Output the (X, Y) coordinate of the center of the cell containing the given text.  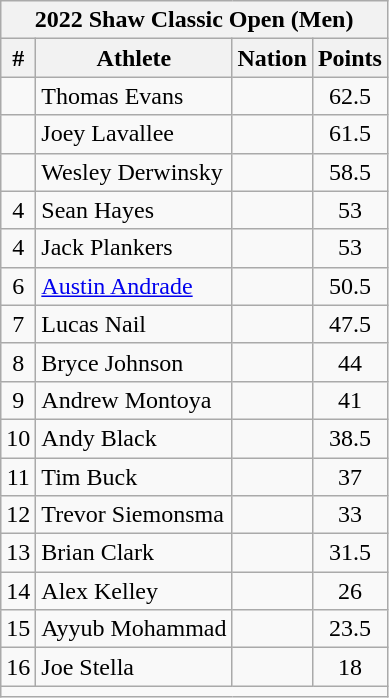
Nation (272, 58)
62.5 (350, 96)
Tim Buck (134, 477)
26 (350, 591)
Austin Andrade (134, 286)
Bryce Johnson (134, 362)
Trevor Siemonsma (134, 515)
Joey Lavallee (134, 134)
Andy Black (134, 438)
41 (350, 400)
37 (350, 477)
Brian Clark (134, 553)
6 (18, 286)
Andrew Montoya (134, 400)
14 (18, 591)
31.5 (350, 553)
Sean Hayes (134, 210)
11 (18, 477)
58.5 (350, 172)
8 (18, 362)
7 (18, 324)
Wesley Derwinsky (134, 172)
12 (18, 515)
50.5 (350, 286)
38.5 (350, 438)
Thomas Evans (134, 96)
Points (350, 58)
Ayyub Mohammad (134, 629)
16 (18, 667)
9 (18, 400)
Athlete (134, 58)
Jack Plankers (134, 248)
10 (18, 438)
23.5 (350, 629)
# (18, 58)
47.5 (350, 324)
61.5 (350, 134)
Alex Kelley (134, 591)
44 (350, 362)
Lucas Nail (134, 324)
33 (350, 515)
13 (18, 553)
15 (18, 629)
Joe Stella (134, 667)
18 (350, 667)
2022 Shaw Classic Open (Men) (194, 20)
